Scan for the cell matching the given text and deliver its [x, y] coordinate at center. 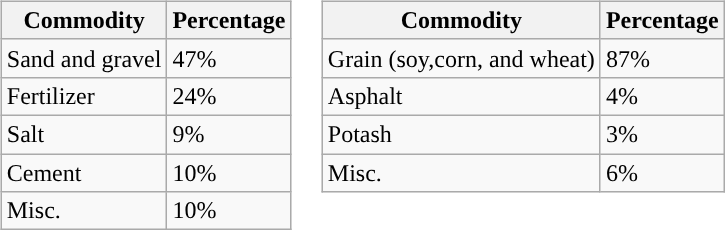
24% [229, 96]
47% [229, 58]
9% [229, 134]
Grain (soy,corn, and wheat) [461, 58]
Sand and gravel [84, 58]
Potash [461, 134]
Salt [84, 134]
Asphalt [461, 96]
3% [662, 134]
Cement [84, 173]
6% [662, 173]
Fertilizer [84, 96]
87% [662, 58]
4% [662, 96]
